Pinpoint the cell where the given text exists, returning its [X, Y] midpoint coordinate. 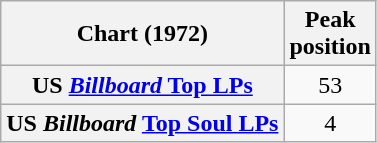
53 [330, 85]
Peakposition [330, 34]
Chart (1972) [142, 34]
4 [330, 123]
US Billboard Top LPs [142, 85]
US Billboard Top Soul LPs [142, 123]
